For the text-containing cell, return its midpoint in (x, y) coordinate format. 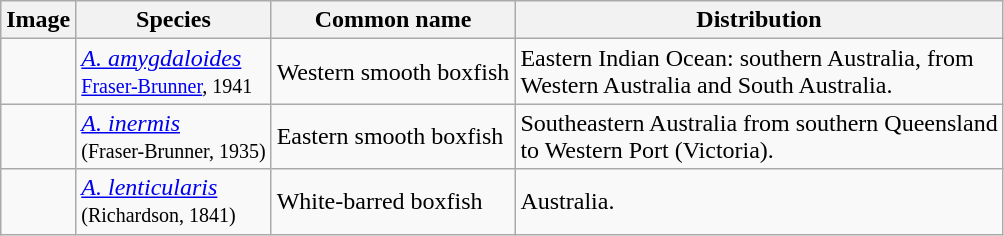
A. inermis(Fraser-Brunner, 1935) (174, 136)
Species (174, 20)
A. lenticularis(Richardson, 1841) (174, 202)
Southeastern Australia from southern Queenslandto Western Port (Victoria). (759, 136)
Common name (393, 20)
Eastern Indian Ocean: southern Australia, fromWestern Australia and South Australia. (759, 72)
A. amygdaloidesFraser-Brunner, 1941 (174, 72)
Western smooth boxfish (393, 72)
Eastern smooth boxfish (393, 136)
Distribution (759, 20)
Image (38, 20)
Australia. (759, 202)
White-barred boxfish (393, 202)
